Return (x, y) of the center of cell containing provided text 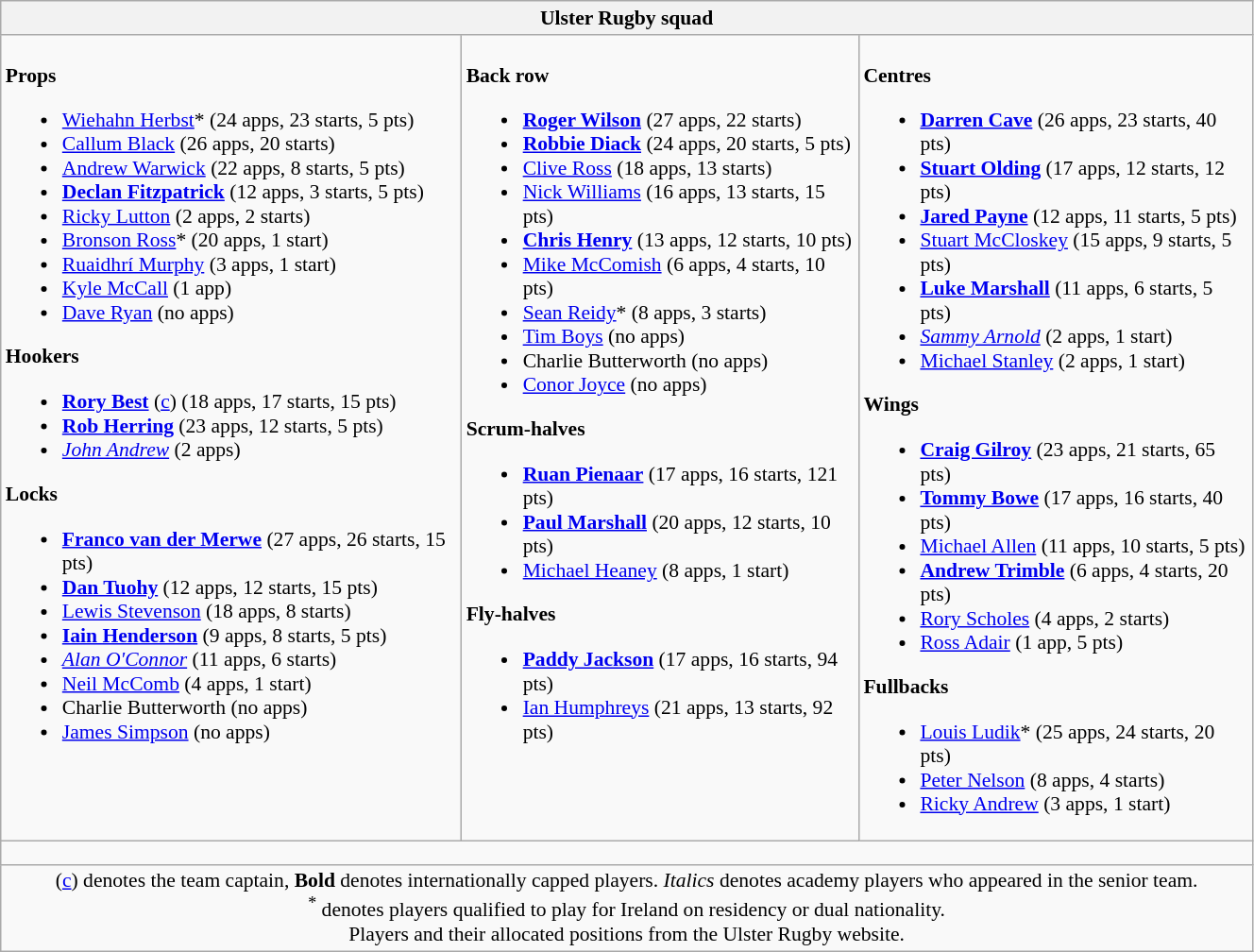
Ulster Rugby squad (627, 18)
